For the text-containing cell, return its midpoint in [X, Y] coordinate format. 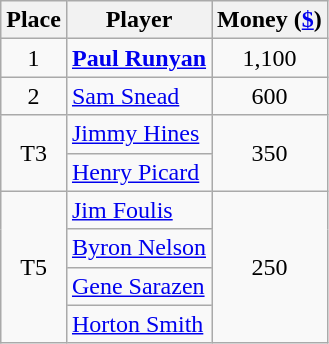
250 [270, 267]
Byron Nelson [138, 248]
Horton Smith [138, 324]
350 [270, 153]
600 [270, 96]
Gene Sarazen [138, 286]
Henry Picard [138, 172]
Jim Foulis [138, 210]
T3 [34, 153]
2 [34, 96]
Sam Snead [138, 96]
T5 [34, 267]
Paul Runyan [138, 58]
1,100 [270, 58]
Jimmy Hines [138, 134]
Money ($) [270, 20]
Player [138, 20]
Place [34, 20]
1 [34, 58]
